For the text-containing cell, return its midpoint in (x, y) coordinate format. 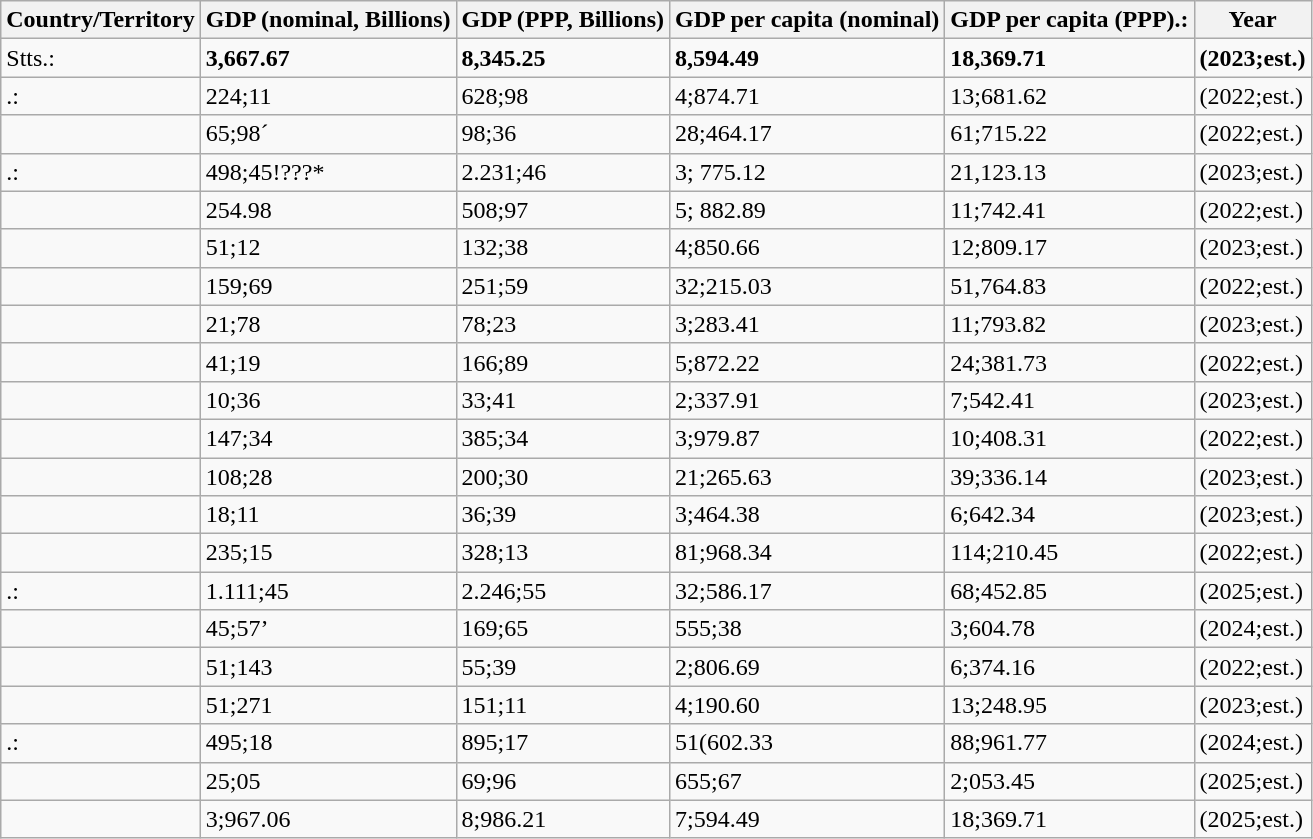
3;604.78 (1070, 629)
7;594.49 (808, 819)
61;715.22 (1070, 134)
81;968.34 (808, 553)
151;11 (563, 705)
13;248.95 (1070, 705)
8,594.49 (808, 58)
39;336.14 (1070, 477)
385;34 (563, 438)
10;36 (328, 400)
2;337.91 (808, 400)
3;283.41 (808, 324)
13;681.62 (1070, 96)
21;265.63 (808, 477)
224;11 (328, 96)
114;210.45 (1070, 553)
3; 775.12 (808, 172)
11;793.82 (1070, 324)
Country/Territory (100, 20)
25;05 (328, 781)
895;17 (563, 743)
2;053.45 (1070, 781)
32;215.03 (808, 286)
328;13 (563, 553)
GDP per capita (PPP).: (1070, 20)
8;986.21 (563, 819)
18;369.71 (1070, 819)
11;742.41 (1070, 210)
166;89 (563, 362)
Stts.: (100, 58)
6;642.34 (1070, 515)
159;69 (328, 286)
251;59 (563, 286)
18;11 (328, 515)
69;96 (563, 781)
GDP per capita (nominal) (808, 20)
508;97 (563, 210)
51,764.83 (1070, 286)
254.98 (328, 210)
655;67 (808, 781)
36;39 (563, 515)
51;12 (328, 248)
68;452.85 (1070, 591)
2.231;46 (563, 172)
2.246;55 (563, 591)
32;586.17 (808, 591)
45;57’ (328, 629)
5; 882.89 (808, 210)
3;967.06 (328, 819)
5;872.22 (808, 362)
33;41 (563, 400)
8,345.25 (563, 58)
200;30 (563, 477)
21;78 (328, 324)
88;961.77 (1070, 743)
555;38 (808, 629)
51;271 (328, 705)
3;979.87 (808, 438)
147;34 (328, 438)
235;15 (328, 553)
169;65 (563, 629)
41;19 (328, 362)
Year (1252, 20)
24;381.73 (1070, 362)
628;98 (563, 96)
51;143 (328, 667)
4;850.66 (808, 248)
498;45!???* (328, 172)
10;408.31 (1070, 438)
4;190.60 (808, 705)
12;809.17 (1070, 248)
1.111;45 (328, 591)
6;374.16 (1070, 667)
98;36 (563, 134)
4;874.71 (808, 96)
55;39 (563, 667)
18,369.71 (1070, 58)
51(602.33 (808, 743)
65;98´ (328, 134)
GDP (PPP, Billions) (563, 20)
108;28 (328, 477)
132;38 (563, 248)
7;542.41 (1070, 400)
3,667.67 (328, 58)
3;464.38 (808, 515)
GDP (nominal, Billions) (328, 20)
28;464.17 (808, 134)
21,123.13 (1070, 172)
78;23 (563, 324)
495;18 (328, 743)
2;806.69 (808, 667)
